From the cell containing the given text, extract its center point as (X, Y) coordinate. 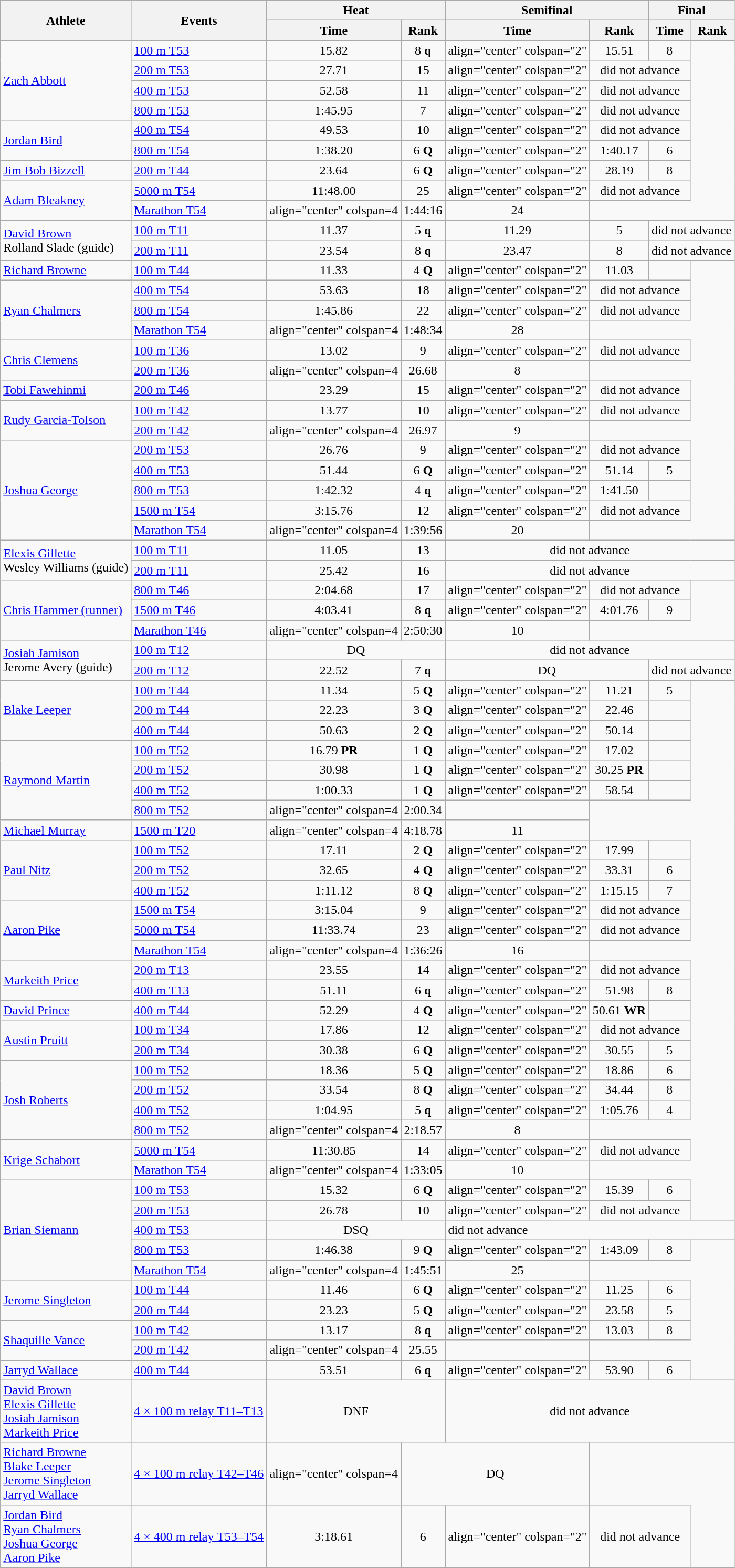
Blake Leeper (66, 710)
4 × 400 m relay T53–T54 (199, 1536)
Richard Browne (66, 271)
Marathon T46 (199, 630)
15.82 (334, 50)
Zach Abbott (66, 80)
3:15.76 (334, 510)
Adam Bleakney (66, 200)
11:48.00 (334, 190)
23.47 (518, 251)
1:38.20 (334, 150)
Chris Hammer (runner) (66, 610)
Semifinal (547, 11)
1:33:05 (423, 1170)
23 (423, 930)
53.51 (334, 1370)
11.33 (334, 271)
1:43.09 (619, 1250)
Jim Bob Bizzell (66, 170)
1:48:34 (423, 330)
Rudy Garcia-Tolson (66, 420)
Ryan Chalmers (66, 310)
DNF (356, 1411)
51.14 (619, 470)
Paul Nitz (66, 870)
13.02 (334, 350)
100 m T36 (199, 350)
20 (518, 530)
Joshua George (66, 490)
4 q (423, 490)
52.29 (334, 1010)
2:18.57 (423, 1130)
23.55 (334, 970)
23.54 (334, 251)
22 (423, 310)
17.11 (334, 850)
28.19 (619, 170)
1:44:16 (423, 210)
Krige Schabort (66, 1160)
4 × 100 m relay T11–T13 (199, 1411)
34.44 (619, 1090)
1:05.76 (619, 1110)
1500 m T20 (199, 830)
3:18.61 (334, 1536)
26.76 (334, 450)
22.46 (619, 710)
58.54 (619, 790)
1:45.86 (334, 310)
52.58 (334, 90)
Heat (356, 11)
400 m T13 (199, 990)
26.78 (334, 1210)
Athlete (66, 20)
50.63 (334, 730)
200 m T34 (199, 1050)
4 (670, 1110)
Josh Roberts (66, 1100)
18.36 (334, 1070)
22.52 (334, 670)
11.03 (619, 271)
50.61 WR (619, 1010)
16.79 PR (334, 750)
Jerome Singleton (66, 1300)
51.44 (334, 470)
Jordan Bird (66, 140)
1:04.95 (334, 1110)
11.25 (619, 1290)
13.77 (334, 410)
1:45:51 (423, 1270)
1:11.12 (334, 890)
53.63 (334, 290)
Jordan BirdRyan ChalmersJoshua GeorgeAaron Pike (66, 1536)
51.98 (619, 990)
11:33.74 (334, 930)
26.97 (423, 430)
Aaron Pike (66, 930)
49.53 (334, 130)
18 (423, 290)
25.55 (423, 1350)
15.39 (619, 1190)
33.31 (619, 870)
11.34 (334, 690)
Shaquille Vance (66, 1340)
1:40.17 (619, 150)
800 m T46 (199, 590)
22.23 (334, 710)
17.99 (619, 850)
Michael Murray (66, 830)
4:03.41 (334, 610)
4:18.78 (423, 830)
Elexis GilletteWesley Williams (guide) (66, 560)
15.32 (334, 1190)
2:04.68 (334, 590)
11.21 (619, 690)
3 Q (423, 710)
Brian Siemann (66, 1230)
David BrownRolland Slade (guide) (66, 240)
23.29 (334, 390)
Chris Clemens (66, 360)
1:45.95 (334, 110)
13 (423, 550)
30.55 (619, 1050)
13.17 (334, 1330)
Tobi Fawehinmi (66, 390)
18.86 (619, 1070)
17 (423, 590)
4:01.76 (619, 610)
11.37 (334, 230)
11.05 (334, 550)
23.23 (334, 1310)
30.25 PR (619, 770)
1500 m T46 (199, 610)
David Prince (66, 1010)
25.42 (334, 570)
200 m T46 (199, 390)
Raymond Martin (66, 780)
Markeith Price (66, 980)
32.65 (334, 870)
1:15.15 (619, 890)
23.64 (334, 170)
13.03 (619, 1330)
11:30.85 (334, 1150)
11.29 (518, 230)
Final (692, 11)
2:50:30 (423, 630)
1:41.50 (619, 490)
Josiah JamisonJerome Avery (guide) (66, 660)
100 m T34 (199, 1030)
200 m T36 (199, 370)
2:00.34 (423, 810)
9 Q (423, 1250)
30.38 (334, 1050)
1:00.33 (334, 790)
200 m T13 (199, 970)
1:42.32 (334, 490)
Jarryd Wallace (66, 1370)
7 q (423, 670)
53.90 (619, 1370)
24 (518, 210)
11.46 (334, 1290)
15.51 (619, 50)
33.54 (334, 1090)
Events (199, 20)
100 m T12 (199, 650)
51.11 (334, 990)
Austin Pruitt (66, 1040)
4 × 100 m relay T42–T46 (199, 1474)
27.71 (334, 70)
17.86 (334, 1030)
David BrownElexis GilletteJosiah JamisonMarkeith Price (66, 1411)
1:39:56 (423, 530)
Richard BrowneBlake LeeperJerome SingletonJarryd Wallace (66, 1474)
DSQ (356, 1230)
200 m T12 (199, 670)
23.58 (619, 1310)
3:15.04 (334, 910)
1:46.38 (334, 1250)
26.68 (423, 370)
30.98 (334, 770)
50.14 (619, 730)
17.02 (619, 750)
1:36:26 (423, 950)
28 (518, 330)
